Pinpoint the cell where the given text exists, returning its (x, y) midpoint coordinate. 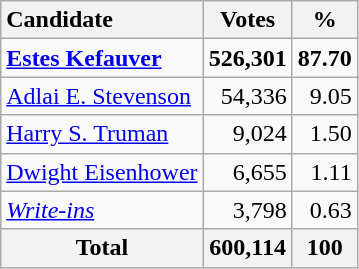
Dwight Eisenhower (102, 172)
Harry S. Truman (102, 134)
6,655 (248, 172)
Candidate (102, 20)
600,114 (248, 248)
87.70 (324, 58)
Votes (248, 20)
Total (102, 248)
9.05 (324, 96)
1.11 (324, 172)
9,024 (248, 134)
Write-ins (102, 210)
0.63 (324, 210)
54,336 (248, 96)
1.50 (324, 134)
Adlai E. Stevenson (102, 96)
% (324, 20)
3,798 (248, 210)
526,301 (248, 58)
Estes Kefauver (102, 58)
100 (324, 248)
